Locate the cell with the specified text and output its (x, y) center coordinate. 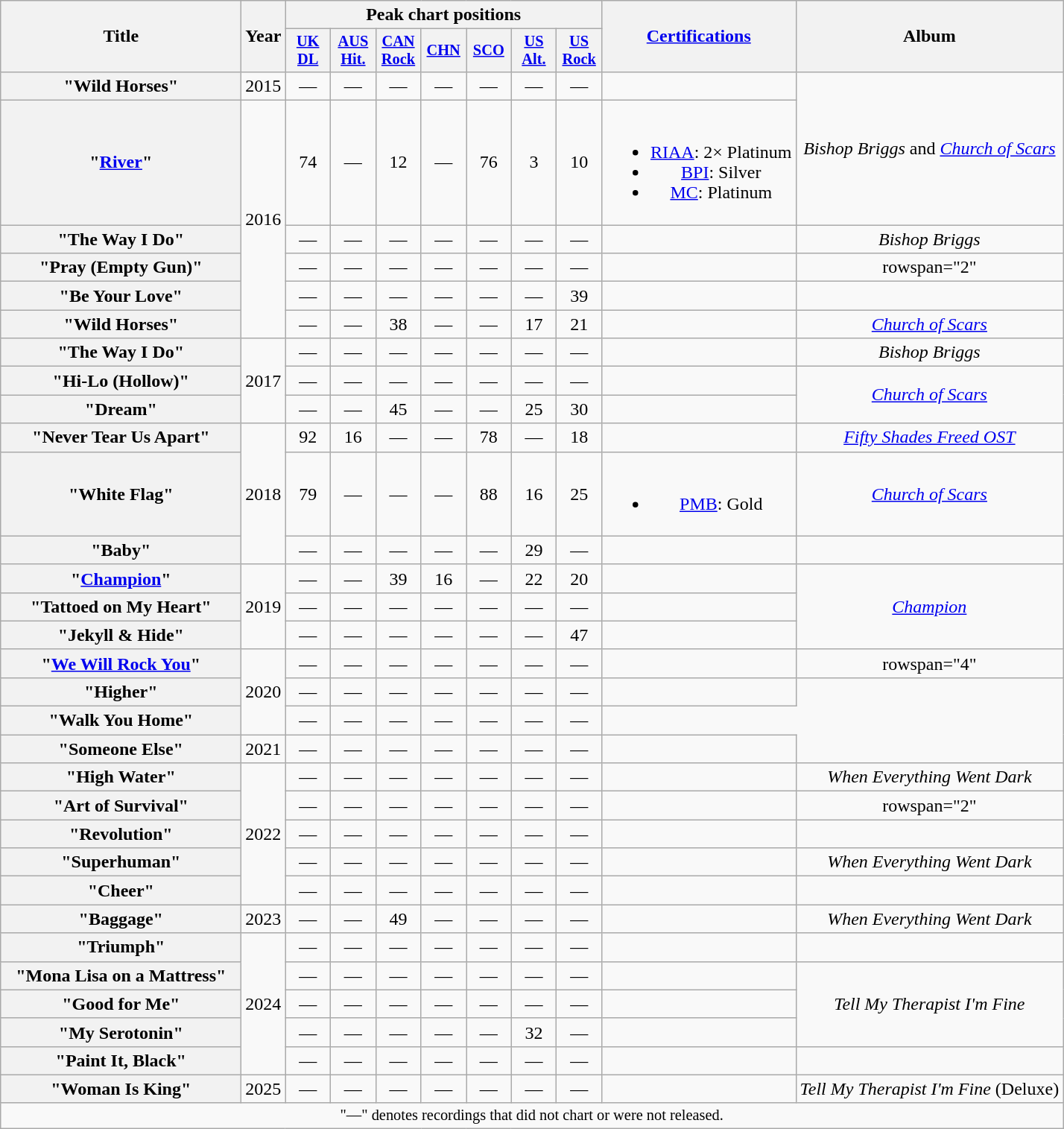
2024 (264, 1004)
76 (489, 162)
SCO (489, 51)
45 (398, 409)
PMB: Gold (699, 493)
12 (398, 162)
2020 (264, 692)
"Tattoed on My Heart" (121, 607)
74 (308, 162)
Album (930, 37)
"Higher" (121, 692)
"Paint It, Black" (121, 1060)
"Walk You Home" (121, 721)
"My Serotonin" (121, 1032)
47 (580, 635)
22 (533, 578)
"Dream" (121, 409)
"Champion" (121, 578)
UKDL (308, 51)
"High Water" (121, 777)
21 (580, 324)
38 (398, 324)
"Revolution" (121, 834)
"Jekyll & Hide" (121, 635)
Tell My Therapist I'm Fine (Deluxe) (930, 1089)
"Good for Me" (121, 1004)
2016 (264, 219)
Tell My Therapist I'm Fine (930, 1004)
"We Will Rock You" (121, 663)
Bishop Briggs and Church of Scars (930, 148)
RIAA: 2× PlatinumBPI: SilverMC: Platinum (699, 162)
17 (533, 324)
"Never Tear Us Apart" (121, 437)
2018 (264, 493)
2022 (264, 834)
30 (580, 409)
"Triumph" (121, 947)
78 (489, 437)
Title (121, 37)
"White Flag" (121, 493)
USRock (580, 51)
2015 (264, 86)
"Art of Survival" (121, 806)
20 (580, 578)
"Hi-Lo (Hollow)" (121, 381)
79 (308, 493)
"Someone Else" (121, 749)
2025 (264, 1089)
2021 (264, 749)
2023 (264, 919)
"Baby" (121, 550)
Year (264, 37)
29 (533, 550)
88 (489, 493)
18 (580, 437)
49 (398, 919)
USAlt. (533, 51)
"Be Your Love" (121, 296)
"Superhuman" (121, 862)
"Mona Lisa on a Mattress" (121, 975)
2017 (264, 381)
Certifications (699, 37)
Peak chart positions (444, 15)
"—" denotes recordings that did not chart or were not released. (532, 1116)
Fifty Shades Freed OST (930, 437)
CHN (444, 51)
10 (580, 162)
CANRock (398, 51)
2019 (264, 607)
rowspan="4" (930, 663)
3 (533, 162)
"Cheer" (121, 891)
"Pray (Empty Gun)" (121, 268)
Champion (930, 607)
32 (533, 1032)
"River" (121, 162)
"Baggage" (121, 919)
AUSHit. (353, 51)
92 (308, 437)
"Woman Is King" (121, 1089)
